Locate the cell with the specified text and output its [x, y] center coordinate. 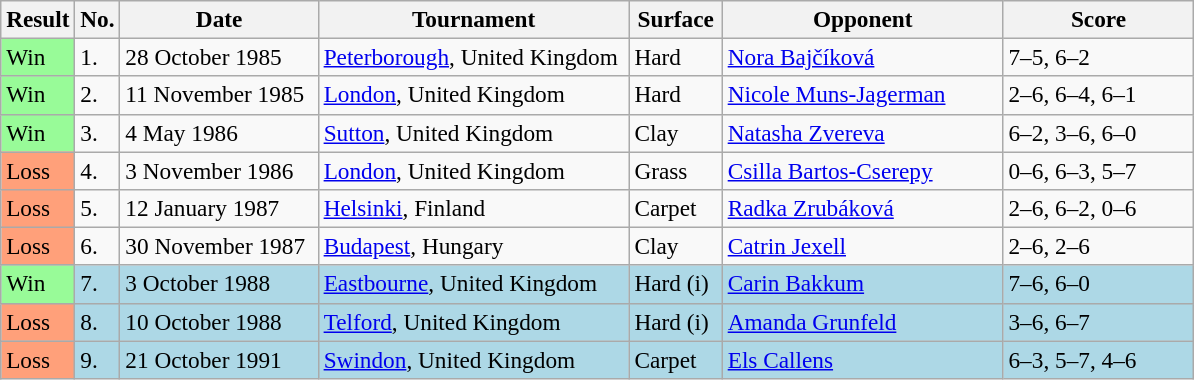
6–3, 5–7, 4–6 [1098, 359]
2–6, 2–6 [1098, 246]
10 October 1988 [219, 322]
Date [219, 19]
Catrin Jexell [862, 246]
Csilla Bartos-Cserepy [862, 170]
12 January 1987 [219, 208]
11 November 1985 [219, 95]
28 October 1985 [219, 57]
4 May 1986 [219, 133]
Eastbourne, United Kingdom [474, 284]
1. [98, 57]
Sutton, United Kingdom [474, 133]
Tournament [474, 19]
3 November 1986 [219, 170]
9. [98, 359]
Result [38, 19]
Telford, United Kingdom [474, 322]
21 October 1991 [219, 359]
Nora Bajčíková [862, 57]
Natasha Zvereva [862, 133]
7. [98, 284]
3 October 1988 [219, 284]
Carin Bakkum [862, 284]
Radka Zrubáková [862, 208]
2–6, 6–4, 6–1 [1098, 95]
Opponent [862, 19]
Nicole Muns-Jagerman [862, 95]
5. [98, 208]
6. [98, 246]
Score [1098, 19]
Surface [676, 19]
3. [98, 133]
Helsinki, Finland [474, 208]
8. [98, 322]
Amanda Grunfeld [862, 322]
Els Callens [862, 359]
6–2, 3–6, 6–0 [1098, 133]
Swindon, United Kingdom [474, 359]
4. [98, 170]
7–5, 6–2 [1098, 57]
No. [98, 19]
2. [98, 95]
2–6, 6–2, 0–6 [1098, 208]
Budapest, Hungary [474, 246]
3–6, 6–7 [1098, 322]
0–6, 6–3, 5–7 [1098, 170]
7–6, 6–0 [1098, 284]
Peterborough, United Kingdom [474, 57]
30 November 1987 [219, 246]
Grass [676, 170]
